Extract the [x, y] coordinate from the center of the cell holding the provided text.  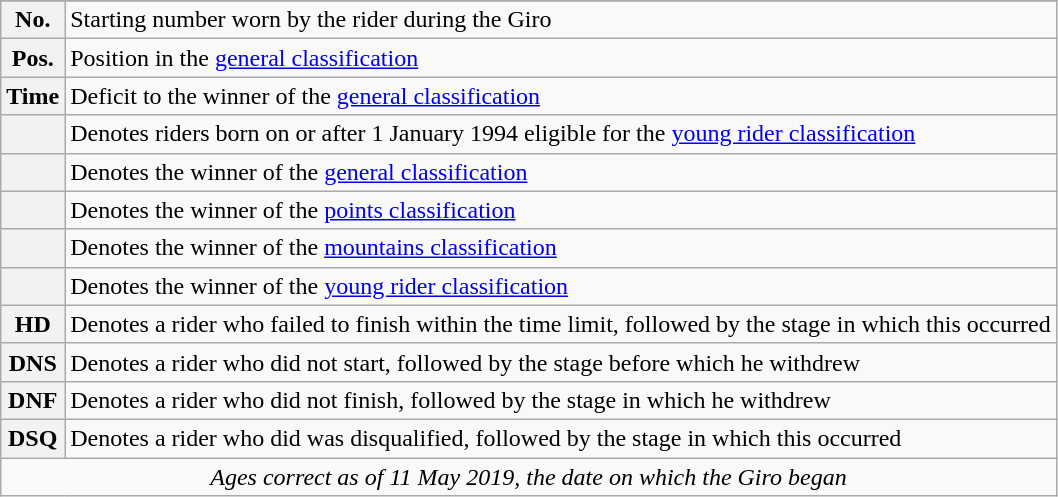
Denotes the winner of the young rider classification [561, 286]
No. [33, 20]
DNF [33, 400]
Denotes a rider who failed to finish within the time limit, followed by the stage in which this occurred [561, 324]
DSQ [33, 438]
Starting number worn by the rider during the Giro [561, 20]
Time [33, 96]
Deficit to the winner of the general classification [561, 96]
HD [33, 324]
Denotes a rider who did not finish, followed by the stage in which he withdrew [561, 400]
Pos. [33, 58]
Denotes a rider who did was disqualified, followed by the stage in which this occurred [561, 438]
Denotes the winner of the mountains classification [561, 248]
Denotes the winner of the points classification [561, 210]
Position in the general classification [561, 58]
Denotes the winner of the general classification [561, 172]
Ages correct as of 11 May 2019, the date on which the Giro began [528, 477]
Denotes a rider who did not start, followed by the stage before which he withdrew [561, 362]
Denotes riders born on or after 1 January 1994 eligible for the young rider classification [561, 134]
DNS [33, 362]
